Extract the (X, Y) coordinate from the center of the cell holding the provided text.  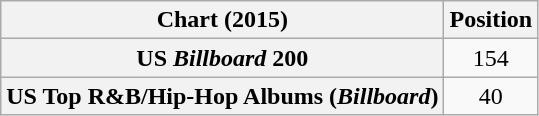
154 (491, 58)
Position (491, 20)
US Top R&B/Hip-Hop Albums (Billboard) (222, 96)
40 (491, 96)
US Billboard 200 (222, 58)
Chart (2015) (222, 20)
